Search for the cell housing the specified text and yield its (X, Y) center coordinate. 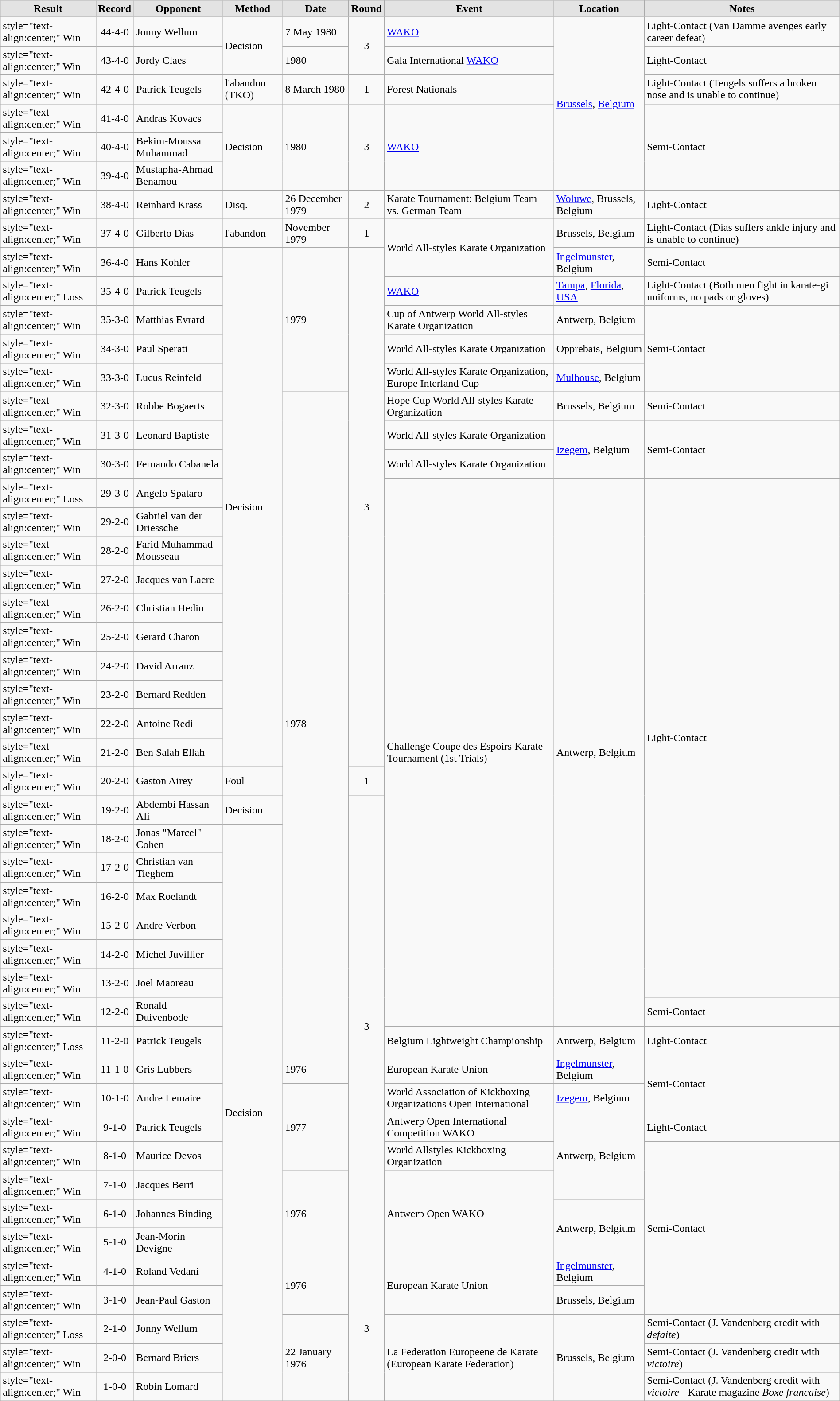
2-1-0 (115, 1329)
Jean-Morin Devigne (178, 1242)
5-1-0 (115, 1242)
39-4-0 (115, 175)
Andras Kovacs (178, 118)
Disq. (253, 205)
Christian van Tieghem (178, 868)
9-1-0 (115, 1127)
20-2-0 (115, 781)
Matthias Evrard (178, 320)
Gala International WAKO (470, 60)
8 March 1980 (315, 90)
1978 (315, 724)
Jacques Berri (178, 1185)
World Association of Kickboxing Organizations Open International (470, 1098)
Belgium Lightweight Championship (470, 1040)
Gaston Airey (178, 781)
36-4-0 (115, 262)
Semi-Contact (J. Vandenberg credit with victoire) (743, 1358)
Foul (253, 781)
3-1-0 (115, 1300)
19-2-0 (115, 810)
Joel Maoreau (178, 983)
World Allstyles Kickboxing Organization (470, 1156)
Light-Contact (Van Damme avenges early career defeat) (743, 32)
Cup of Antwerp World All-styles Karate Organization (470, 320)
8-1-0 (115, 1156)
l'abandon (TKO) (253, 90)
Event (470, 9)
21-2-0 (115, 752)
26 December 1979 (315, 205)
Gilberto Dias (178, 233)
12-2-0 (115, 1012)
Michel Juvillier (178, 954)
Antwerp Open WAKO (470, 1213)
Farid Muhammad Mousseau (178, 550)
Jacques van Laere (178, 580)
6-1-0 (115, 1213)
Method (253, 9)
15-2-0 (115, 925)
La Federation Europeene de Karate (European Karate Federation) (470, 1358)
37-4-0 (115, 233)
Hope Cup World All-styles Karate Organization (470, 407)
Abdembi Hassan Ali (178, 810)
Hans Kohler (178, 262)
Woluwe, Brussels, Belgium (599, 205)
28-2-0 (115, 550)
42-4-0 (115, 90)
44-4-0 (115, 32)
Gerard Charon (178, 637)
Tampa, Florida, USA (599, 291)
18-2-0 (115, 839)
Forest Nationals (470, 90)
38-4-0 (115, 205)
35-4-0 (115, 291)
Jordy Claes (178, 60)
32-3-0 (115, 407)
l'abandon (253, 233)
Round (366, 9)
Bekim-Moussa Muhammad (178, 147)
Fernando Cabanela (178, 464)
Semi-Contact (J. Vandenberg credit with victoire - Karate magazine Boxe francaise) (743, 1387)
Angelo Spataro (178, 493)
Gris Lubbers (178, 1070)
27-2-0 (115, 580)
29-2-0 (115, 522)
Opprebais, Belgium (599, 348)
1-0-0 (115, 1387)
23-2-0 (115, 695)
26-2-0 (115, 608)
Challenge Coupe des Espoirs Karate Tournament (1st Trials) (470, 752)
33-3-0 (115, 377)
35-3-0 (115, 320)
Max Roelandt (178, 897)
7-1-0 (115, 1185)
11-2-0 (115, 1040)
1979 (315, 320)
Andre Lemaire (178, 1098)
2-0-0 (115, 1358)
Robin Lomard (178, 1387)
24-2-0 (115, 665)
Karate Tournament: Belgium Team vs. German Team (470, 205)
Lucus Reinfeld (178, 377)
Leonard Baptiste (178, 435)
10-1-0 (115, 1098)
40-4-0 (115, 147)
Andre Verbon (178, 925)
2 (366, 205)
31-3-0 (115, 435)
34-3-0 (115, 348)
Bernard Redden (178, 695)
Christian Hedin (178, 608)
Semi-Contact (J. Vandenberg credit with defaite) (743, 1329)
14-2-0 (115, 954)
41-4-0 (115, 118)
November 1979 (315, 233)
22 January 1976 (315, 1358)
30-3-0 (115, 464)
Ben Salah Ellah (178, 752)
25-2-0 (115, 637)
Ronald Duivenbode (178, 1012)
43-4-0 (115, 60)
World All-styles Karate Organization, Europe Interland Cup (470, 377)
16-2-0 (115, 897)
Johannes Binding (178, 1213)
Antoine Redi (178, 723)
Maurice Devos (178, 1156)
Light-Contact (Teugels suffers a broken nose and is unable to continue) (743, 90)
Paul Sperati (178, 348)
Mustapha-Ahmad Benamou (178, 175)
4-1-0 (115, 1271)
Bernard Briers (178, 1358)
17-2-0 (115, 868)
29-3-0 (115, 493)
Light-Contact (Both men fight in karate-gi uniforms, no pads or gloves) (743, 291)
22-2-0 (115, 723)
Antwerp Open International Competition WAKO (470, 1127)
Location (599, 9)
11-1-0 (115, 1070)
Mulhouse, Belgium (599, 377)
Reinhard Krass (178, 205)
Roland Vedani (178, 1271)
Gabriel van der Driessche (178, 522)
Date (315, 9)
Record (115, 9)
Opponent (178, 9)
1977 (315, 1127)
David Arranz (178, 665)
Jean-Paul Gaston (178, 1300)
13-2-0 (115, 983)
Light-Contact (Dias suffers ankle injury and is unable to continue) (743, 233)
Jonas "Marcel" Cohen (178, 839)
Result (48, 9)
Robbe Bogaerts (178, 407)
Notes (743, 9)
7 May 1980 (315, 32)
